Scan for the cell matching the given text and deliver its (X, Y) coordinate at center. 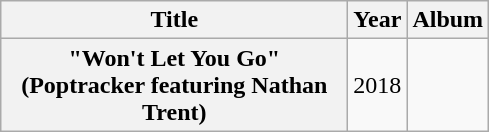
2018 (378, 85)
Title (174, 20)
"Won't Let You Go"(Poptracker featuring Nathan Trent) (174, 85)
Album (448, 20)
Year (378, 20)
